Return [X, Y] of the center of cell containing provided text 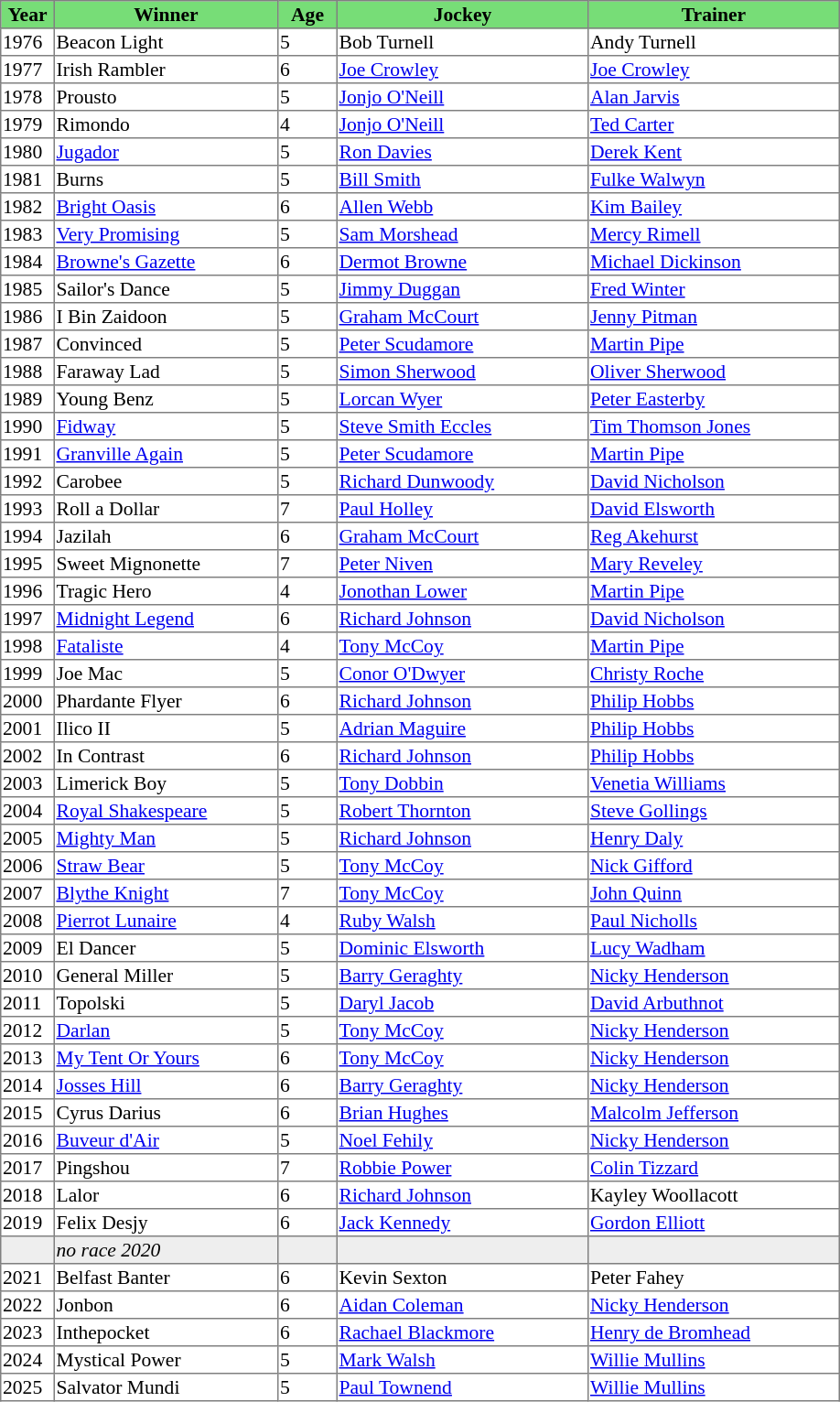
1998 [27, 646]
Allen Webb [462, 207]
1994 [27, 536]
Jonbon [166, 1305]
1993 [27, 509]
Gordon Elliott [714, 1223]
2000 [27, 701]
2006 [27, 866]
Tony Dobbin [462, 783]
Bright Oasis [166, 207]
1984 [27, 262]
Jazilah [166, 536]
Trainer [714, 15]
1992 [27, 481]
Darlan [166, 1030]
2004 [27, 811]
2010 [27, 976]
Aidan Coleman [462, 1305]
2014 [27, 1085]
Reg Akehurst [714, 536]
2005 [27, 838]
Burns [166, 179]
Robbie Power [462, 1168]
Paul Nicholls [714, 921]
2021 [27, 1278]
2024 [27, 1360]
Nick Gifford [714, 866]
Christy Roche [714, 674]
Faraway Lad [166, 372]
Jockey [462, 15]
In Contrast [166, 756]
Blythe Knight [166, 893]
Jenny Pitman [714, 317]
Conor O'Dwyer [462, 674]
Daryl Jacob [462, 1003]
Colin Tizzard [714, 1168]
Paul Townend [462, 1387]
2023 [27, 1332]
Jugador [166, 152]
Robert Thornton [462, 811]
Derek Kent [714, 152]
David Arbuthnot [714, 1003]
2018 [27, 1195]
Dominic Elsworth [462, 948]
2007 [27, 893]
Kayley Woollacott [714, 1195]
2002 [27, 756]
Rimondo [166, 124]
Year [27, 15]
My Tent Or Yours [166, 1058]
1999 [27, 674]
Tim Thomson Jones [714, 426]
Brian Hughes [462, 1113]
Roll a Dollar [166, 509]
Steve Gollings [714, 811]
Mark Walsh [462, 1360]
1988 [27, 372]
1987 [27, 344]
Noel Fehily [462, 1140]
Dermot Browne [462, 262]
David Elsworth [714, 509]
Winner [166, 15]
Peter Niven [462, 564]
Michael Dickinson [714, 262]
2015 [27, 1113]
Jonothan Lower [462, 591]
Bill Smith [462, 179]
Bob Turnell [462, 42]
2008 [27, 921]
2003 [27, 783]
Age [307, 15]
1989 [27, 399]
2022 [27, 1305]
1980 [27, 152]
2009 [27, 948]
Cyrus Darius [166, 1113]
1978 [27, 97]
Andy Turnell [714, 42]
Granville Again [166, 454]
1983 [27, 234]
no race 2020 [166, 1250]
I Bin Zaidoon [166, 317]
Fred Winter [714, 289]
Limerick Boy [166, 783]
1991 [27, 454]
Ilico II [166, 728]
Mystical Power [166, 1360]
Kevin Sexton [462, 1278]
Midnight Legend [166, 619]
1982 [27, 207]
Lucy Wadham [714, 948]
1977 [27, 70]
Fataliste [166, 646]
Browne's Gazette [166, 262]
Straw Bear [166, 866]
Inthepocket [166, 1332]
Simon Sherwood [462, 372]
Mercy Rimell [714, 234]
Sailor's Dance [166, 289]
Salvator Mundi [166, 1387]
Prousto [166, 97]
Mary Reveley [714, 564]
Convinced [166, 344]
Jimmy Duggan [462, 289]
Paul Holley [462, 509]
Ron Davies [462, 152]
Belfast Banter [166, 1278]
2013 [27, 1058]
Peter Easterby [714, 399]
Richard Dunwoody [462, 481]
1990 [27, 426]
Rachael Blackmore [462, 1332]
1995 [27, 564]
Henry de Bromhead [714, 1332]
Josses Hill [166, 1085]
Very Promising [166, 234]
Steve Smith Eccles [462, 426]
Felix Desjy [166, 1223]
Ted Carter [714, 124]
2011 [27, 1003]
Kim Bailey [714, 207]
Ruby Walsh [462, 921]
1997 [27, 619]
Adrian Maguire [462, 728]
Jack Kennedy [462, 1223]
2012 [27, 1030]
Lorcan Wyer [462, 399]
Topolski [166, 1003]
1996 [27, 591]
2025 [27, 1387]
2017 [27, 1168]
1985 [27, 289]
2001 [27, 728]
John Quinn [714, 893]
Peter Fahey [714, 1278]
Carobee [166, 481]
Tragic Hero [166, 591]
Joe Mac [166, 674]
Phardante Flyer [166, 701]
Sam Morshead [462, 234]
Sweet Mignonette [166, 564]
Beacon Light [166, 42]
Mighty Man [166, 838]
1976 [27, 42]
Pierrot Lunaire [166, 921]
Oliver Sherwood [714, 372]
El Dancer [166, 948]
1981 [27, 179]
Alan Jarvis [714, 97]
Irish Rambler [166, 70]
General Miller [166, 976]
Young Benz [166, 399]
1986 [27, 317]
Venetia Williams [714, 783]
Henry Daly [714, 838]
Buveur d'Air [166, 1140]
Malcolm Jefferson [714, 1113]
2016 [27, 1140]
2019 [27, 1223]
Royal Shakespeare [166, 811]
Lalor [166, 1195]
1979 [27, 124]
Pingshou [166, 1168]
Fidway [166, 426]
Fulke Walwyn [714, 179]
